For the text-containing cell, return its midpoint in (x, y) coordinate format. 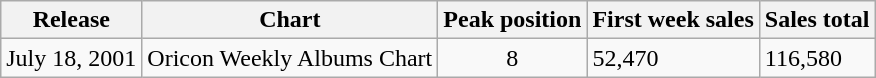
116,580 (817, 58)
Release (72, 20)
Sales total (817, 20)
First week sales (673, 20)
8 (512, 58)
Chart (290, 20)
Peak position (512, 20)
Oricon Weekly Albums Chart (290, 58)
52,470 (673, 58)
July 18, 2001 (72, 58)
